Detect which cell encompasses the target text, then output its (X, Y) center coordinate. 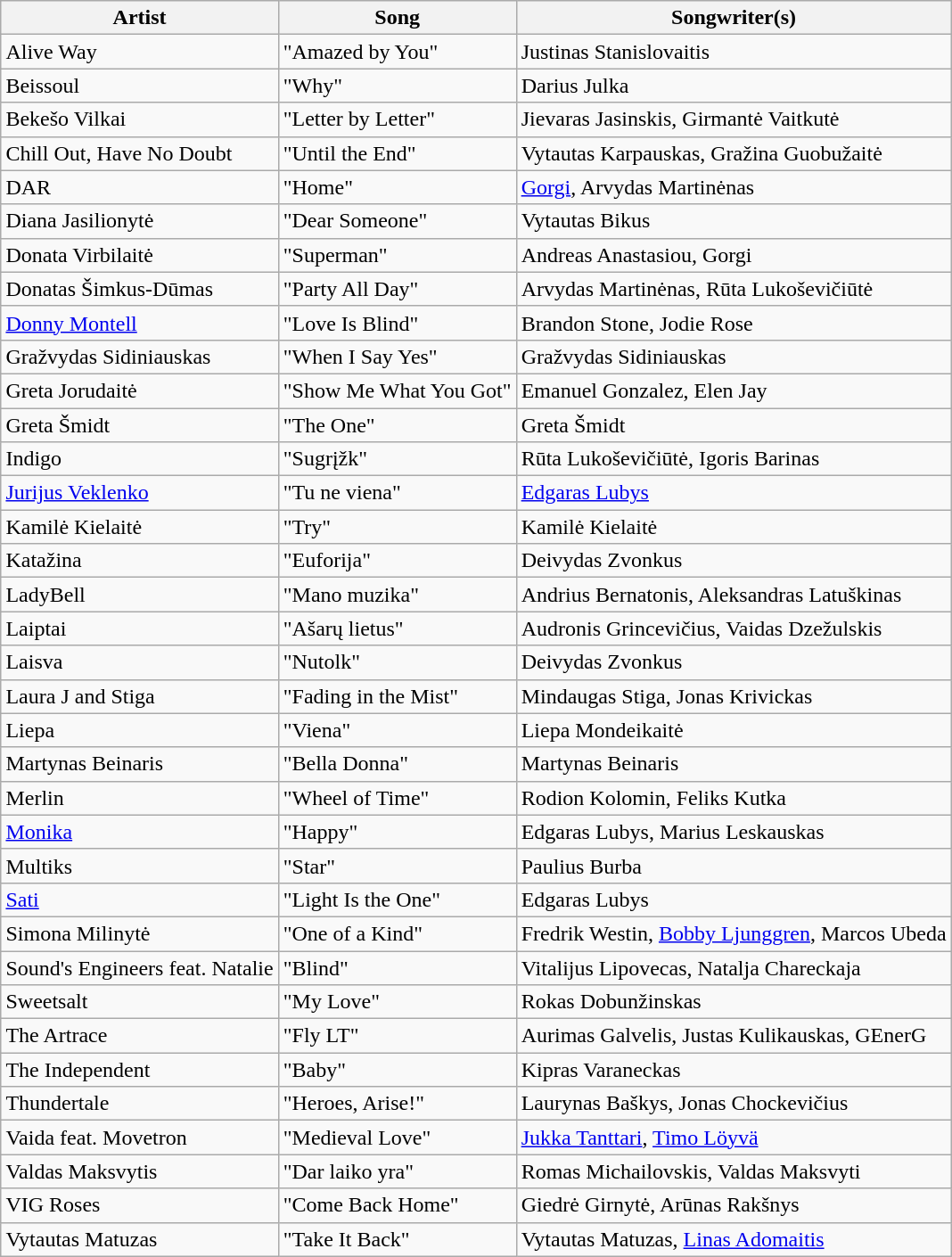
Rūta Lukoševičiūtė, Igoris Barinas (734, 459)
Jievaras Jasinskis, Girmantė Vaitkutė (734, 119)
"Heroes, Arise!" (398, 1104)
Sound's Engineers feat. Natalie (139, 967)
Diana Jasilionytė (139, 221)
"Bella Donna" (398, 764)
"Love Is Blind" (398, 323)
Songwriter(s) (734, 18)
Bekešo Vilkai (139, 119)
Justinas Stanislovaitis (734, 52)
"Dear Someone" (398, 221)
"Why" (398, 86)
Greta Jorudaitė (139, 390)
"Fading in the Mist" (398, 696)
Liepa (139, 730)
"When I Say Yes" (398, 357)
Indigo (139, 459)
The Independent (139, 1070)
Mindaugas Stiga, Jonas Krivickas (734, 696)
"Light Is the One" (398, 900)
"The One" (398, 425)
"Try" (398, 527)
"Superman" (398, 255)
"Amazed by You" (398, 52)
Rokas Dobunžinskas (734, 1002)
"Baby" (398, 1070)
Jurijus Veklenko (139, 493)
Vytautas Bikus (734, 221)
Artist (139, 18)
"Wheel of Time" (398, 798)
"Home" (398, 187)
Gorgi, Arvydas Martinėnas (734, 187)
"Happy" (398, 832)
"Fly LT" (398, 1036)
Kipras Varaneckas (734, 1070)
"Letter by Letter" (398, 119)
Chill Out, Have No Doubt (139, 153)
Vaida feat. Movetron (139, 1138)
"Euforija" (398, 561)
Sati (139, 900)
Donata Virbilaitė (139, 255)
"Medieval Love" (398, 1138)
Donatas Šimkus-Dūmas (139, 289)
"Star" (398, 866)
"Party All Day" (398, 289)
Arvydas Martinėnas, Rūta Lukoševičiūtė (734, 289)
Andrius Bernatonis, Aleksandras Latuškinas (734, 595)
Vytautas Karpauskas, Gražina Guobužaitė (734, 153)
Monika (139, 832)
"My Love" (398, 1002)
The Artrace (139, 1036)
Fredrik Westin, Bobby Ljunggren, Marcos Ubeda (734, 933)
Laurynas Baškys, Jonas Chockevičius (734, 1104)
Giedrė Girnytė, Arūnas Rakšnys (734, 1205)
Edgaras Lubys, Marius Leskauskas (734, 832)
Laura J and Stiga (139, 696)
Vitalijus Lipovecas, Natalja Chareckaja (734, 967)
LadyBell (139, 595)
"Take It Back" (398, 1239)
Audronis Grincevičius, Vaidas Dzežulskis (734, 628)
Brandon Stone, Jodie Rose (734, 323)
"Viena" (398, 730)
Donny Montell (139, 323)
Vytautas Matuzas, Linas Adomaitis (734, 1239)
"Show Me What You Got" (398, 390)
Simona Milinytė (139, 933)
Multiks (139, 866)
Laiptai (139, 628)
"Until the End" (398, 153)
Liepa Mondeikaitė (734, 730)
"Mano muzika" (398, 595)
"Nutolk" (398, 662)
Alive Way (139, 52)
Rodion Kolomin, Feliks Kutka (734, 798)
"Sugrįžk" (398, 459)
"Ašarų lietus" (398, 628)
Song (398, 18)
Andreas Anastasiou, Gorgi (734, 255)
"One of a Kind" (398, 933)
DAR (139, 187)
Sweetsalt (139, 1002)
VIG Roses (139, 1205)
"Come Back Home" (398, 1205)
"Dar laiko yra" (398, 1171)
Paulius Burba (734, 866)
Beissoul (139, 86)
Merlin (139, 798)
Valdas Maksvytis (139, 1171)
"Blind" (398, 967)
"Tu ne viena" (398, 493)
Thundertale (139, 1104)
Emanuel Gonzalez, Elen Jay (734, 390)
Romas Michailovskis, Valdas Maksvyti (734, 1171)
Laisva (139, 662)
Vytautas Matuzas (139, 1239)
Jukka Tanttari, Timo Löyvä (734, 1138)
Katažina (139, 561)
Darius Julka (734, 86)
Aurimas Galvelis, Justas Kulikauskas, GEnerG (734, 1036)
